Output the (x, y) coordinate of the center of the cell containing the given text.  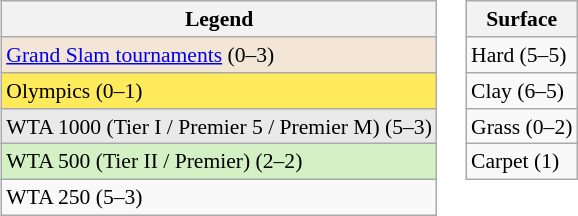
Hard (5–5) (522, 55)
Grand Slam tournaments (0–3) (219, 55)
Surface (522, 19)
Clay (6–5) (522, 91)
Grass (0–2) (522, 126)
WTA 500 (Tier II / Premier) (2–2) (219, 162)
Carpet (1) (522, 162)
WTA 1000 (Tier I / Premier 5 / Premier M) (5–3) (219, 126)
Legend (219, 19)
Olympics (0–1) (219, 91)
WTA 250 (5–3) (219, 197)
